Extract the [X, Y] coordinate from the center of the cell holding the provided text.  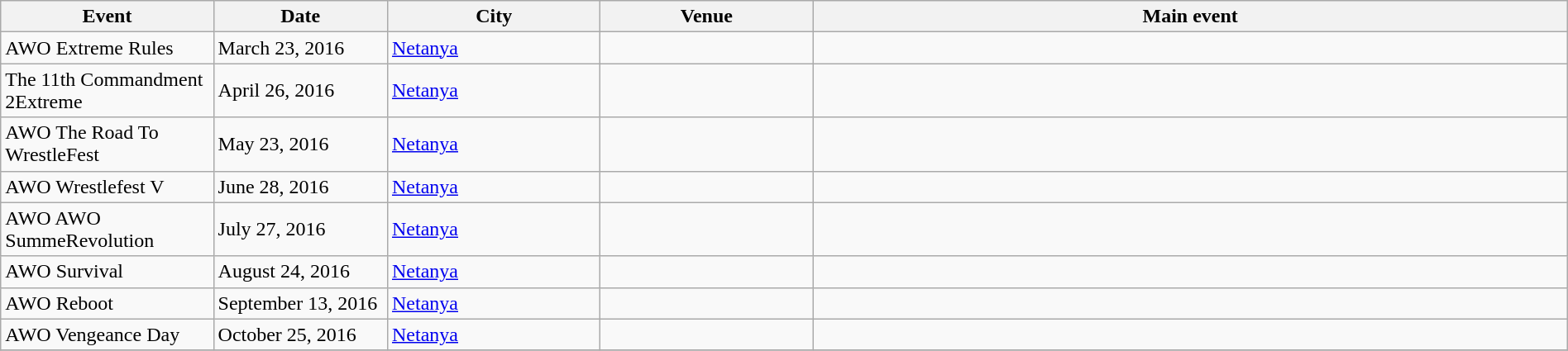
Main event [1190, 17]
AWO Wrestlefest V [108, 187]
AWO AWO SummeRevolution [108, 230]
June 28, 2016 [300, 187]
City [493, 17]
July 27, 2016 [300, 230]
Venue [706, 17]
The 11th Commandment 2Extreme [108, 91]
AWO The Road To WrestleFest [108, 144]
AWO Vengeance Day [108, 334]
August 24, 2016 [300, 272]
AWO Extreme Rules [108, 48]
April 26, 2016 [300, 91]
September 13, 2016 [300, 303]
March 23, 2016 [300, 48]
May 23, 2016 [300, 144]
AWO Survival [108, 272]
Date [300, 17]
Event [108, 17]
AWO Reboot [108, 303]
October 25, 2016 [300, 334]
